Find where the given text appears and provide that cell's center as [X, Y] coordinate. 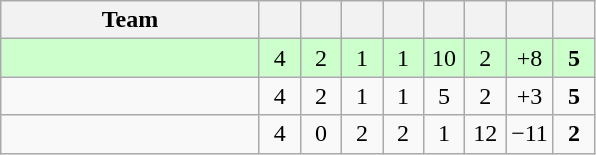
10 [444, 58]
+8 [530, 58]
+3 [530, 96]
−11 [530, 134]
12 [486, 134]
0 [320, 134]
Team [130, 20]
